Scan for the cell matching the given text and deliver its [X, Y] coordinate at center. 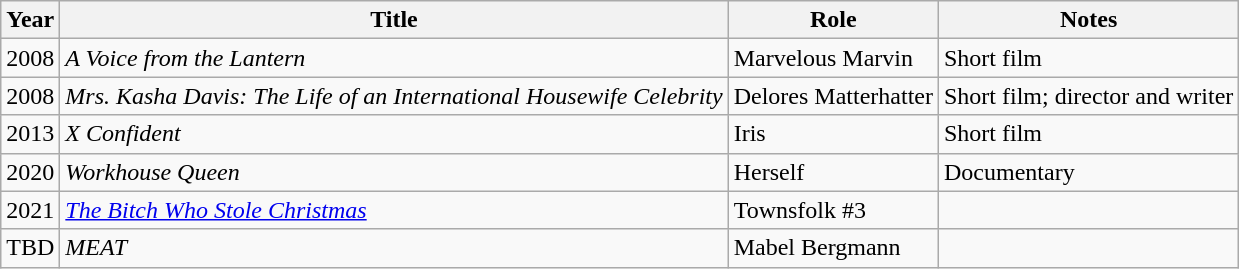
Iris [833, 134]
2021 [30, 210]
Short film; director and writer [1088, 96]
Herself [833, 172]
Marvelous Marvin [833, 58]
The Bitch Who Stole Christmas [394, 210]
MEAT [394, 248]
Title [394, 20]
Role [833, 20]
Workhouse Queen [394, 172]
Townsfolk #3 [833, 210]
2013 [30, 134]
2020 [30, 172]
Documentary [1088, 172]
TBD [30, 248]
Year [30, 20]
A Voice from the Lantern [394, 58]
Mrs. Kasha Davis: The Life of an International Housewife Celebrity [394, 96]
Notes [1088, 20]
Delores Matterhatter [833, 96]
X Confident [394, 134]
Mabel Bergmann [833, 248]
